Provide the (x, y) coordinate of the cell's center where the given text is located.  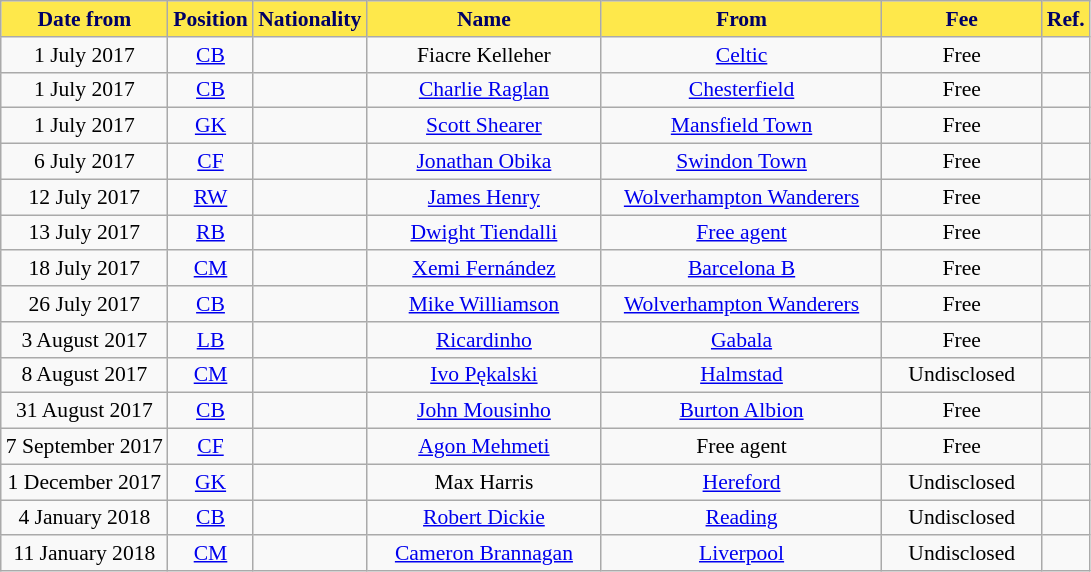
3 August 2017 (84, 340)
John Mousinho (484, 411)
13 July 2017 (84, 233)
Mike Williamson (484, 304)
Charlie Raglan (484, 90)
4 January 2018 (84, 518)
Mansfield Town (741, 126)
6 July 2017 (84, 162)
18 July 2017 (84, 269)
Max Harris (484, 482)
Cameron Brannagan (484, 554)
Burton Albion (741, 411)
Celtic (741, 55)
From (741, 19)
Reading (741, 518)
Liverpool (741, 554)
Jonathan Obika (484, 162)
Hereford (741, 482)
12 July 2017 (84, 197)
Position (210, 19)
8 August 2017 (84, 375)
Barcelona B (741, 269)
Robert Dickie (484, 518)
James Henry (484, 197)
7 September 2017 (84, 447)
RB (210, 233)
Nationality (310, 19)
Ricardinho (484, 340)
Fee (962, 19)
Agon Mehmeti (484, 447)
Date from (84, 19)
Ivo Pękalski (484, 375)
Ref. (1066, 19)
11 January 2018 (84, 554)
RW (210, 197)
Xemi Fernández (484, 269)
Name (484, 19)
Halmstad (741, 375)
Swindon Town (741, 162)
Scott Shearer (484, 126)
Dwight Tiendalli (484, 233)
Chesterfield (741, 90)
26 July 2017 (84, 304)
LB (210, 340)
31 August 2017 (84, 411)
1 December 2017 (84, 482)
Fiacre Kelleher (484, 55)
Gabala (741, 340)
